Provide the [x, y] coordinate of the cell's center where the given text is located.  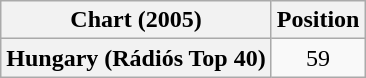
Position [318, 20]
Hungary (Rádiós Top 40) [136, 58]
Chart (2005) [136, 20]
59 [318, 58]
